From the cell containing the given text, extract its center point as [x, y] coordinate. 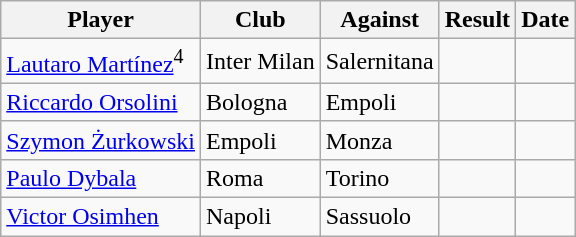
Date [546, 20]
Szymon Żurkowski [101, 140]
Player [101, 20]
Result [477, 20]
Torino [380, 178]
Riccardo Orsolini [101, 102]
Club [260, 20]
Inter Milan [260, 62]
Roma [260, 178]
Sassuolo [380, 217]
Victor Osimhen [101, 217]
Napoli [260, 217]
Paulo Dybala [101, 178]
Monza [380, 140]
Salernitana [380, 62]
Against [380, 20]
Bologna [260, 102]
Lautaro Martínez4 [101, 62]
